Identify which cell holds the provided text, then report its (X, Y) central coordinate. 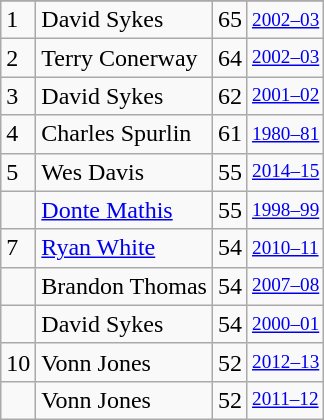
1 (18, 20)
2012–13 (285, 362)
Charles Spurlin (124, 134)
62 (230, 96)
2000–01 (285, 324)
2011–12 (285, 400)
4 (18, 134)
10 (18, 362)
Ryan White (124, 248)
1998–99 (285, 210)
7 (18, 248)
Wes Davis (124, 172)
3 (18, 96)
5 (18, 172)
2001–02 (285, 96)
64 (230, 58)
Donte Mathis (124, 210)
65 (230, 20)
2010–11 (285, 248)
1980–81 (285, 134)
2007–08 (285, 286)
2014–15 (285, 172)
61 (230, 134)
2 (18, 58)
Terry Conerway (124, 58)
Brandon Thomas (124, 286)
